From the cell containing the given text, extract its center point as [X, Y] coordinate. 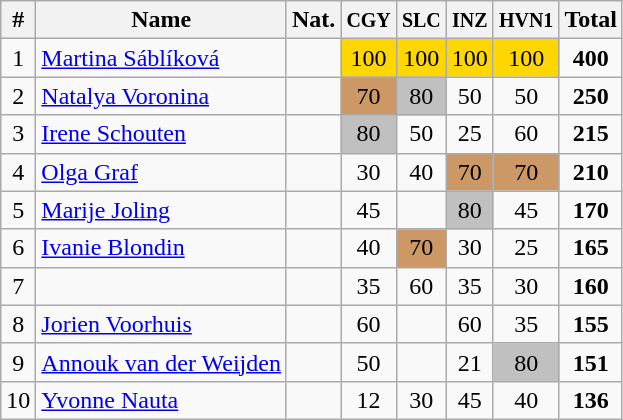
7 [18, 286]
210 [591, 172]
Irene Schouten [162, 134]
Olga Graf [162, 172]
155 [591, 324]
250 [591, 96]
3 [18, 134]
2 [18, 96]
Annouk van der Weijden [162, 362]
Jorien Voorhuis [162, 324]
165 [591, 248]
215 [591, 134]
CGY [369, 20]
136 [591, 400]
8 [18, 324]
12 [369, 400]
Yvonne Nauta [162, 400]
Martina Sáblíková [162, 58]
151 [591, 362]
6 [18, 248]
1 [18, 58]
10 [18, 400]
# [18, 20]
21 [470, 362]
SLC [421, 20]
HVN1 [526, 20]
Ivanie Blondin [162, 248]
9 [18, 362]
170 [591, 210]
5 [18, 210]
Total [591, 20]
INZ [470, 20]
4 [18, 172]
Marije Joling [162, 210]
400 [591, 58]
Natalya Voronina [162, 96]
Name [162, 20]
160 [591, 286]
Nat. [313, 20]
